Search for the cell housing the specified text and yield its (x, y) center coordinate. 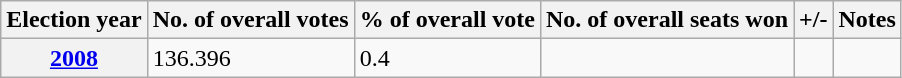
2008 (74, 58)
+/- (814, 20)
% of overall vote (447, 20)
No. of overall votes (250, 20)
Election year (74, 20)
No. of overall seats won (666, 20)
Notes (867, 20)
0.4 (447, 58)
136.396 (250, 58)
